Provide the (x, y) coordinate of the cell's center where the given text is located.  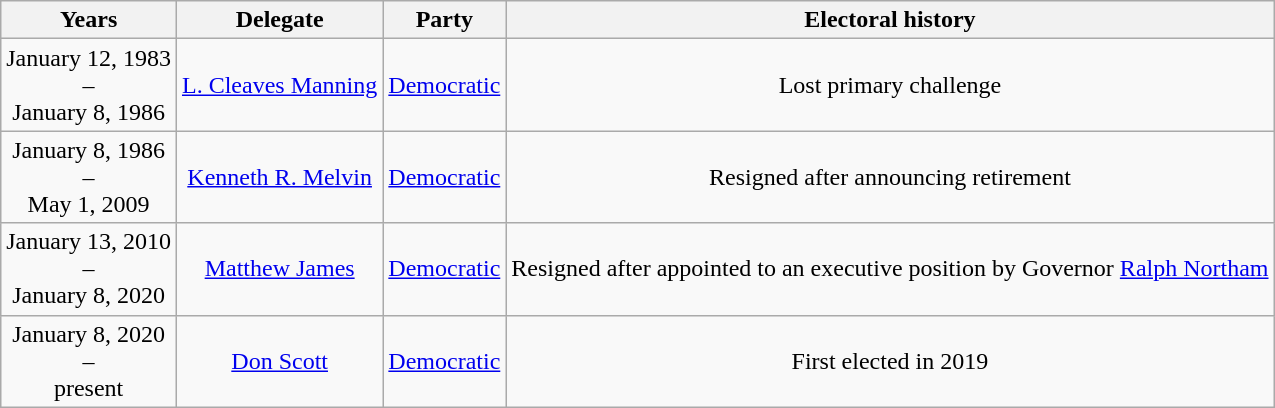
Lost primary challenge (890, 85)
Matthew James (279, 269)
January 8, 1986–May 1, 2009 (89, 177)
January 12, 1983–January 8, 1986 (89, 85)
First elected in 2019 (890, 361)
Kenneth R. Melvin (279, 177)
Years (89, 20)
Party (444, 20)
Delegate (279, 20)
Resigned after announcing retirement (890, 177)
January 13, 2010–January 8, 2020 (89, 269)
Resigned after appointed to an executive position by Governor Ralph Northam (890, 269)
Don Scott (279, 361)
January 8, 2020–present (89, 361)
Electoral history (890, 20)
L. Cleaves Manning (279, 85)
